Identify which cell holds the provided text, then report its (X, Y) central coordinate. 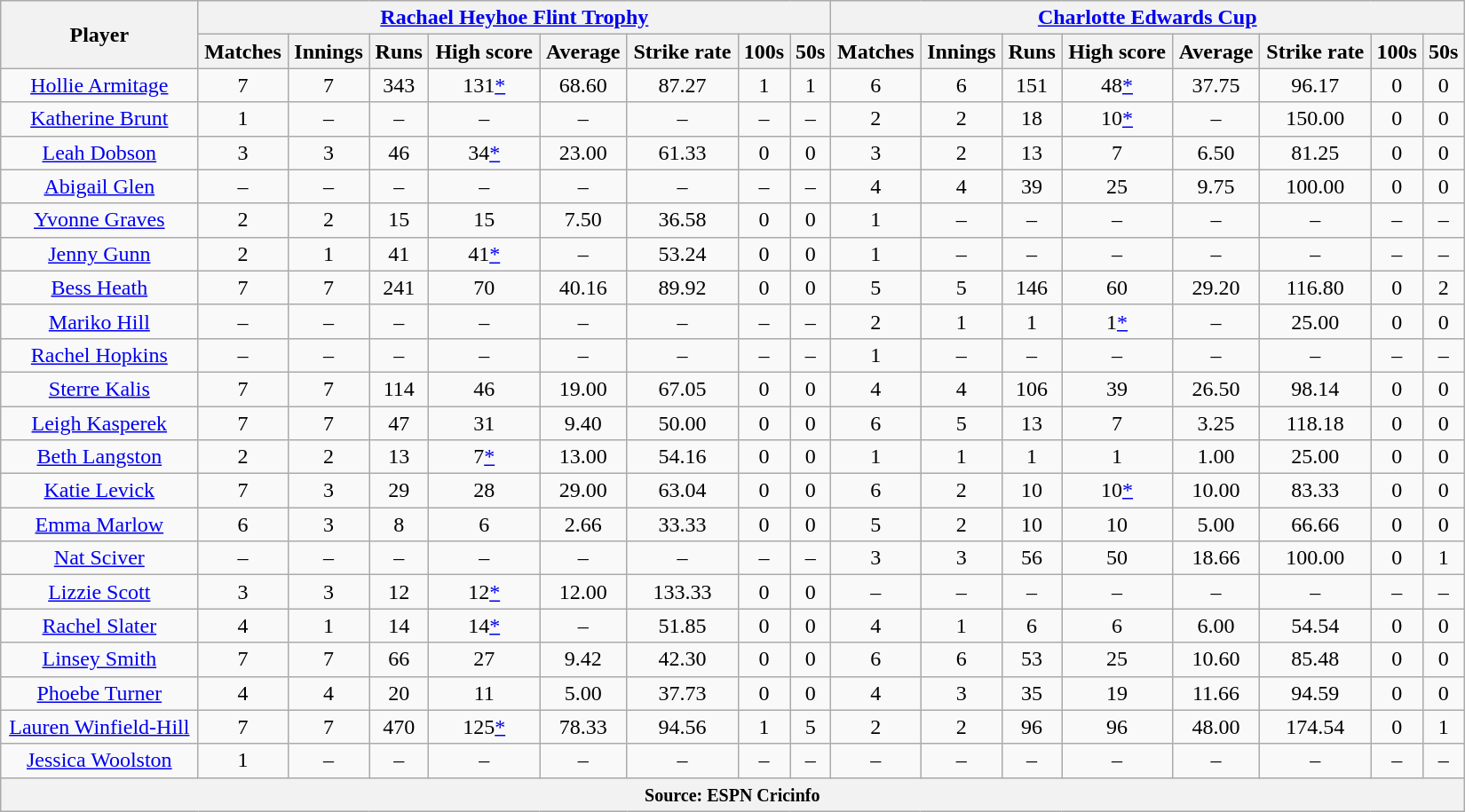
47 (400, 423)
34* (485, 153)
83.33 (1316, 491)
12 (400, 592)
Lizzie Scott (99, 592)
106 (1032, 389)
241 (400, 288)
29.20 (1216, 288)
54.16 (682, 457)
470 (400, 727)
Hollie Armitage (99, 85)
27 (485, 659)
18.66 (1216, 558)
36.58 (682, 220)
18 (1032, 119)
94.56 (682, 727)
Linsey Smith (99, 659)
125* (485, 727)
12* (485, 592)
Rachael Heyhoe Flint Trophy (515, 18)
53.24 (682, 254)
87.27 (682, 85)
9.75 (1216, 186)
6.00 (1216, 626)
7.50 (583, 220)
37.75 (1216, 85)
Jenny Gunn (99, 254)
60 (1117, 288)
Leah Dobson (99, 153)
56 (1032, 558)
50 (1117, 558)
19.00 (583, 389)
19 (1117, 693)
Phoebe Turner (99, 693)
Nat Sciver (99, 558)
26.50 (1216, 389)
10.00 (1216, 491)
12.00 (583, 592)
116.80 (1316, 288)
133.33 (682, 592)
118.18 (1316, 423)
42.30 (682, 659)
Beth Langston (99, 457)
11.66 (1216, 693)
131* (485, 85)
2.66 (583, 524)
48* (1117, 85)
Sterre Kalis (99, 389)
67.05 (682, 389)
Leigh Kasperek (99, 423)
54.54 (1316, 626)
78.33 (583, 727)
343 (400, 85)
85.48 (1316, 659)
35 (1032, 693)
31 (485, 423)
9.42 (583, 659)
50.00 (682, 423)
66 (400, 659)
7* (485, 457)
Source: ESPN Cricinfo (732, 794)
40.16 (583, 288)
29.00 (583, 491)
70 (485, 288)
Player (99, 35)
Rachel Slater (99, 626)
68.60 (583, 85)
33.33 (682, 524)
Bess Heath (99, 288)
10.60 (1216, 659)
81.25 (1316, 153)
53 (1032, 659)
51.85 (682, 626)
1* (1117, 321)
98.14 (1316, 389)
Rachel Hopkins (99, 355)
41* (485, 254)
63.04 (682, 491)
174.54 (1316, 727)
151 (1032, 85)
96.17 (1316, 85)
23.00 (583, 153)
94.59 (1316, 693)
37.73 (682, 693)
11 (485, 693)
Yvonne Graves (99, 220)
20 (400, 693)
3.25 (1216, 423)
Jessica Woolston (99, 761)
Katherine Brunt (99, 119)
146 (1032, 288)
9.40 (583, 423)
48.00 (1216, 727)
Emma Marlow (99, 524)
66.66 (1316, 524)
114 (400, 389)
14* (485, 626)
150.00 (1316, 119)
Charlotte Edwards Cup (1147, 18)
Lauren Winfield-Hill (99, 727)
41 (400, 254)
89.92 (682, 288)
29 (400, 491)
14 (400, 626)
Mariko Hill (99, 321)
13.00 (583, 457)
Katie Levick (99, 491)
61.33 (682, 153)
6.50 (1216, 153)
Abigail Glen (99, 186)
1.00 (1216, 457)
8 (400, 524)
28 (485, 491)
